Extract the [X, Y] coordinate from the center of the cell holding the provided text.  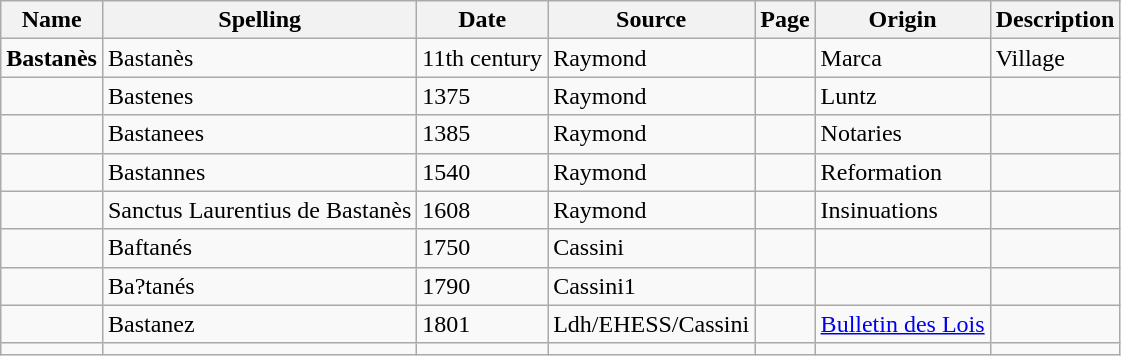
Description [1055, 20]
Notaries [902, 134]
Name [52, 20]
11th century [482, 58]
1790 [482, 286]
Ba?tanés [259, 286]
Bastannes [259, 172]
Bastenes [259, 96]
1540 [482, 172]
Origin [902, 20]
Spelling [259, 20]
Insinuations [902, 210]
1608 [482, 210]
Source [652, 20]
Bulletin des Lois [902, 324]
Bastanez [259, 324]
Cassini1 [652, 286]
Marca [902, 58]
1801 [482, 324]
Bastanees [259, 134]
1750 [482, 248]
Cassini [652, 248]
Luntz [902, 96]
Ldh/EHESS/Cassini [652, 324]
1375 [482, 96]
Sanctus Laurentius de Bastanès [259, 210]
Page [785, 20]
Date [482, 20]
1385 [482, 134]
Village [1055, 58]
Reformation [902, 172]
Baftanés [259, 248]
